Detect which cell encompasses the target text, then output its (x, y) center coordinate. 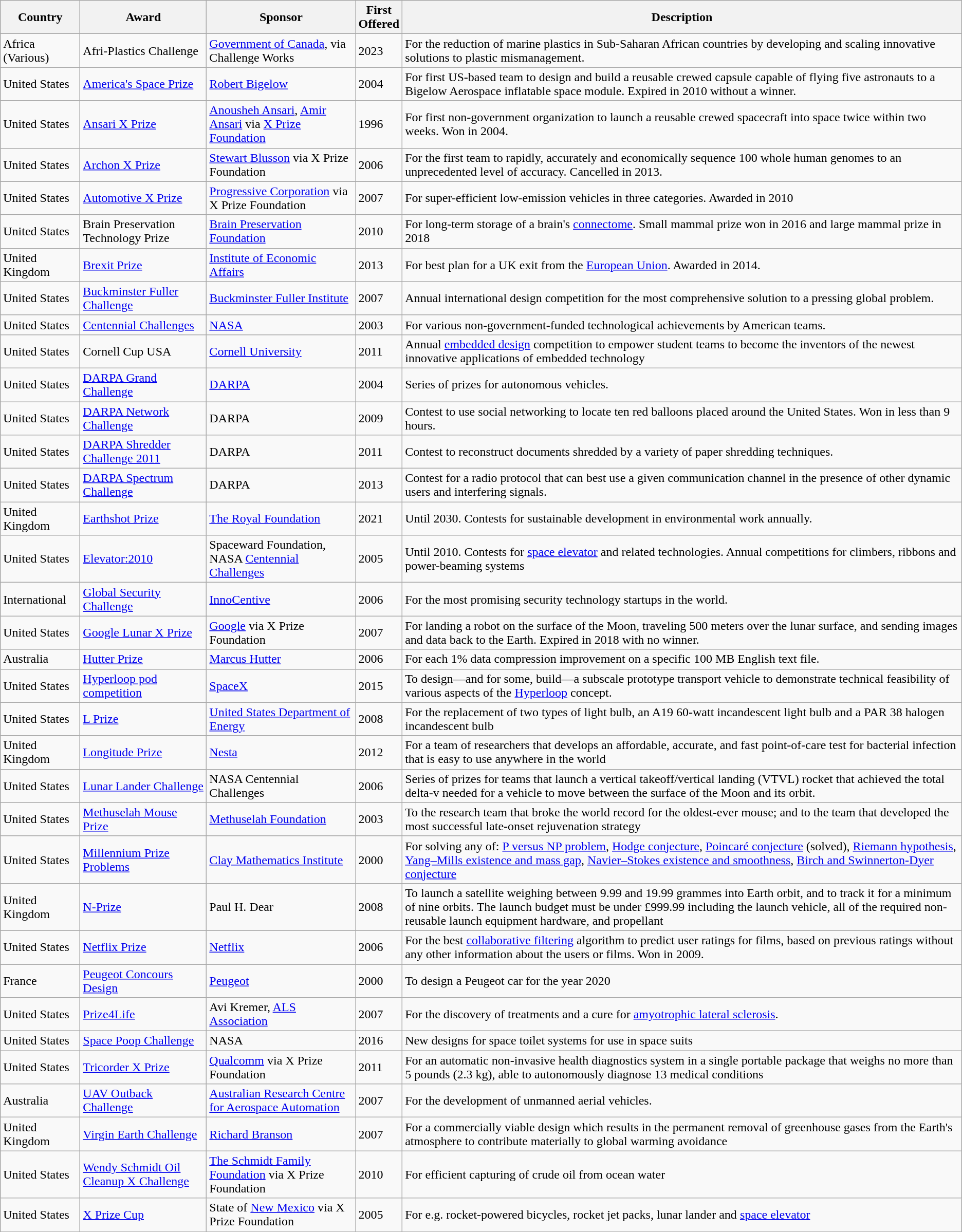
Methuselah Mouse Prize (143, 819)
Series of prizes for autonomous vehicles. (682, 384)
1996 (379, 124)
Annual international design competition for the most comprehensive solution to a pressing global problem. (682, 298)
Space Poop Challenge (143, 1041)
For the discovery of treatments and a cure for amyotrophic lateral sclerosis. (682, 1014)
For each 1% data compression improvement on a specific 100 MB English text file. (682, 659)
Netflix Prize (143, 947)
Nesta (281, 752)
NASA Centennial Challenges (281, 786)
X Prize Cup (143, 1215)
For the reduction of marine plastics in Sub-Saharan African countries by developing and scaling innovative solutions to plastic mismanagement. (682, 50)
DARPA Grand Challenge (143, 384)
The Schmidt Family Foundation via X Prize Foundation (281, 1174)
2016 (379, 1041)
FirstOffered (379, 17)
America's Space Prize (143, 84)
Brexit Prize (143, 265)
2009 (379, 418)
Institute of Economic Affairs (281, 265)
Hutter Prize (143, 659)
For efficient capturing of crude oil from ocean water (682, 1174)
2023 (379, 50)
Afri-Plastics Challenge (143, 50)
For the most promising security technology startups in the world. (682, 599)
L Prize (143, 719)
France (40, 980)
Virgin Earth Challenge (143, 1134)
DARPA Network Challenge (143, 418)
Archon X Prize (143, 164)
Centennial Challenges (143, 325)
United States Department of Energy (281, 719)
Description (682, 17)
Robert Bigelow (281, 84)
To design a Peugeot car for the year 2020 (682, 980)
For the replacement of two types of light bulb, an A19 60-watt incandescent light bulb and a PAR 38 halogen incandescent bulb (682, 719)
Paul H. Dear (281, 907)
Government of Canada, via Challenge Works (281, 50)
For long-term storage of a brain's connectome. Small mammal prize won in 2016 and large mammal prize in 2018 (682, 231)
Africa (Various) (40, 50)
Country (40, 17)
Tricorder X Prize (143, 1068)
For best plan for a UK exit from the European Union. Awarded in 2014. (682, 265)
UAV Outback Challenge (143, 1100)
Buckminster Fuller Institute (281, 298)
State of New Mexico via X Prize Foundation (281, 1215)
Contest for a radio protocol that can best use a given communication channel in the presence of other dynamic users and interfering signals. (682, 485)
Brain Preservation Foundation (281, 231)
Award (143, 17)
Cornell University (281, 351)
The Royal Foundation (281, 519)
Contest to reconstruct documents shredded by a variety of paper shredding techniques. (682, 452)
DARPA Spectrum Challenge (143, 485)
International (40, 599)
Peugeot Concours Design (143, 980)
Automotive X Prize (143, 198)
Annual embedded design competition to empower student teams to become the inventors of the newest innovative applications of embedded technology (682, 351)
Netflix (281, 947)
Richard Branson (281, 1134)
2015 (379, 685)
Australian Research Centre for Aerospace Automation (281, 1100)
2021 (379, 519)
2012 (379, 752)
Marcus Hutter (281, 659)
DARPA Shredder Challenge 2011 (143, 452)
For the first team to rapidly, accurately and economically sequence 100 whole human genomes to an unprecedented level of accuracy. Cancelled in 2013. (682, 164)
Elevator:2010 (143, 559)
Methuselah Foundation (281, 819)
For the development of unmanned aerial vehicles. (682, 1100)
N-Prize (143, 907)
Cornell Cup USA (143, 351)
Anousheh Ansari, Amir Ansari via X Prize Foundation (281, 124)
Qualcomm via X Prize Foundation (281, 1068)
Contest to use social networking to locate ten red balloons placed around the United States. Won in less than 9 hours. (682, 418)
Wendy Schmidt Oil Cleanup X Challenge (143, 1174)
Hyperloop pod competition (143, 685)
Global Security Challenge (143, 599)
For first non-government organization to launch a reusable crewed spacecraft into space twice within two weeks. Won in 2004. (682, 124)
Stewart Blusson via X Prize Foundation (281, 164)
Spaceward Foundation, NASA Centennial Challenges (281, 559)
For various non-government-funded technological achievements by American teams. (682, 325)
Lunar Lander Challenge (143, 786)
New designs for space toilet systems for use in space suits (682, 1041)
Earthshot Prize (143, 519)
Google Lunar X Prize (143, 633)
Longitude Prize (143, 752)
Ansari X Prize (143, 124)
Until 2010. Contests for space elevator and related technologies. Annual competitions for climbers, ribbons and power-beaming systems (682, 559)
For super-efficient low-emission vehicles in three categories. Awarded in 2010 (682, 198)
Progressive Corporation via X Prize Foundation (281, 198)
Brain Preservation Technology Prize (143, 231)
Clay Mathematics Institute (281, 860)
Google via X Prize Foundation (281, 633)
Avi Kremer, ALS Association (281, 1014)
Sponsor (281, 17)
Buckminster Fuller Challenge (143, 298)
For e.g. rocket-powered bicycles, rocket jet packs, lunar lander and space elevator (682, 1215)
InnoCentive (281, 599)
Until 2030. Contests for sustainable development in environmental work annually. (682, 519)
Prize4Life (143, 1014)
Peugeot (281, 980)
SpaceX (281, 685)
Millennium Prize Problems (143, 860)
